Output the [X, Y] coordinate of the center of the cell containing the given text.  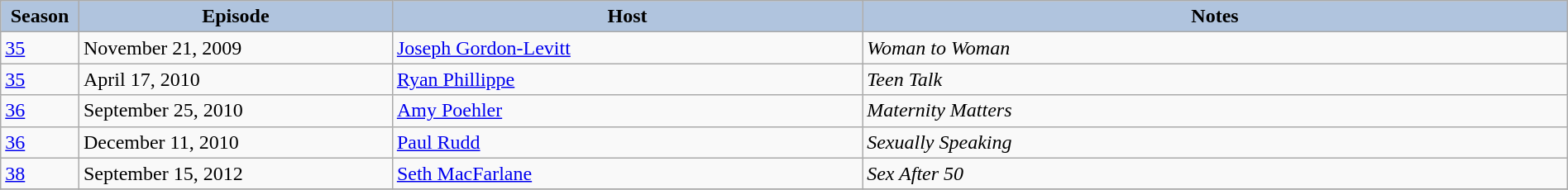
Woman to Woman [1216, 48]
Maternity Matters [1216, 111]
Amy Poehler [627, 111]
Joseph Gordon-Levitt [627, 48]
Ryan Phillippe [627, 79]
Teen Talk [1216, 79]
Sexually Speaking [1216, 142]
Sex After 50 [1216, 173]
Episode [235, 17]
April 17, 2010 [235, 79]
Season [40, 17]
Seth MacFarlane [627, 173]
Host [627, 17]
Notes [1216, 17]
September 25, 2010 [235, 111]
Paul Rudd [627, 142]
38 [40, 173]
December 11, 2010 [235, 142]
November 21, 2009 [235, 48]
September 15, 2012 [235, 173]
